From the cell containing the given text, extract its center point as (x, y) coordinate. 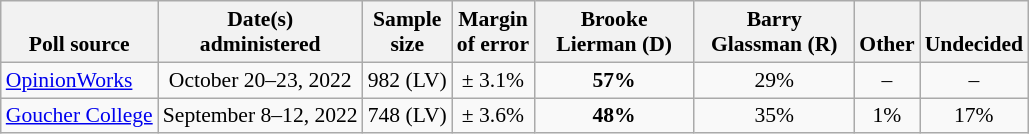
BrookeLierman (D) (614, 32)
OpinionWorks (80, 80)
1% (886, 116)
17% (974, 116)
57% (614, 80)
BarryGlassman (R) (774, 32)
± 3.1% (493, 80)
748 (LV) (408, 116)
35% (774, 116)
Poll source (80, 32)
Date(s)administered (260, 32)
September 8–12, 2022 (260, 116)
982 (LV) (408, 80)
Samplesize (408, 32)
October 20–23, 2022 (260, 80)
Other (886, 32)
48% (614, 116)
Undecided (974, 32)
± 3.6% (493, 116)
29% (774, 80)
Goucher College (80, 116)
Marginof error (493, 32)
